Search for the cell housing the specified text and yield its (X, Y) center coordinate. 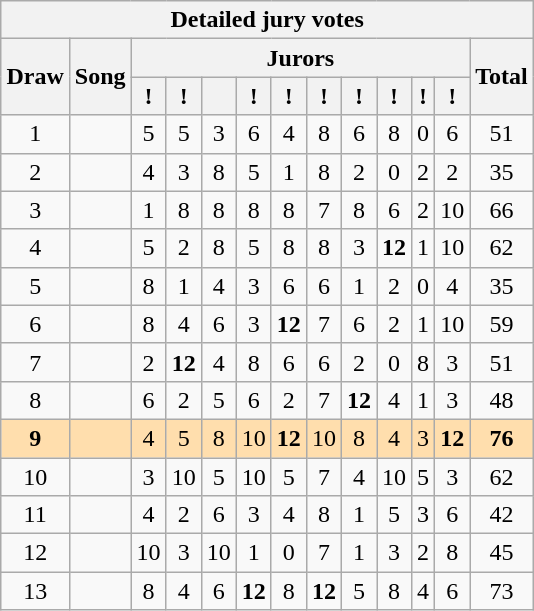
Total (502, 77)
59 (502, 324)
76 (502, 438)
11 (35, 515)
66 (502, 210)
9 (35, 438)
Detailed jury votes (267, 20)
48 (502, 400)
Jurors (300, 58)
13 (35, 591)
Draw (35, 77)
45 (502, 553)
73 (502, 591)
42 (502, 515)
Song (100, 77)
